Detect which cell encompasses the target text, then output its [x, y] center coordinate. 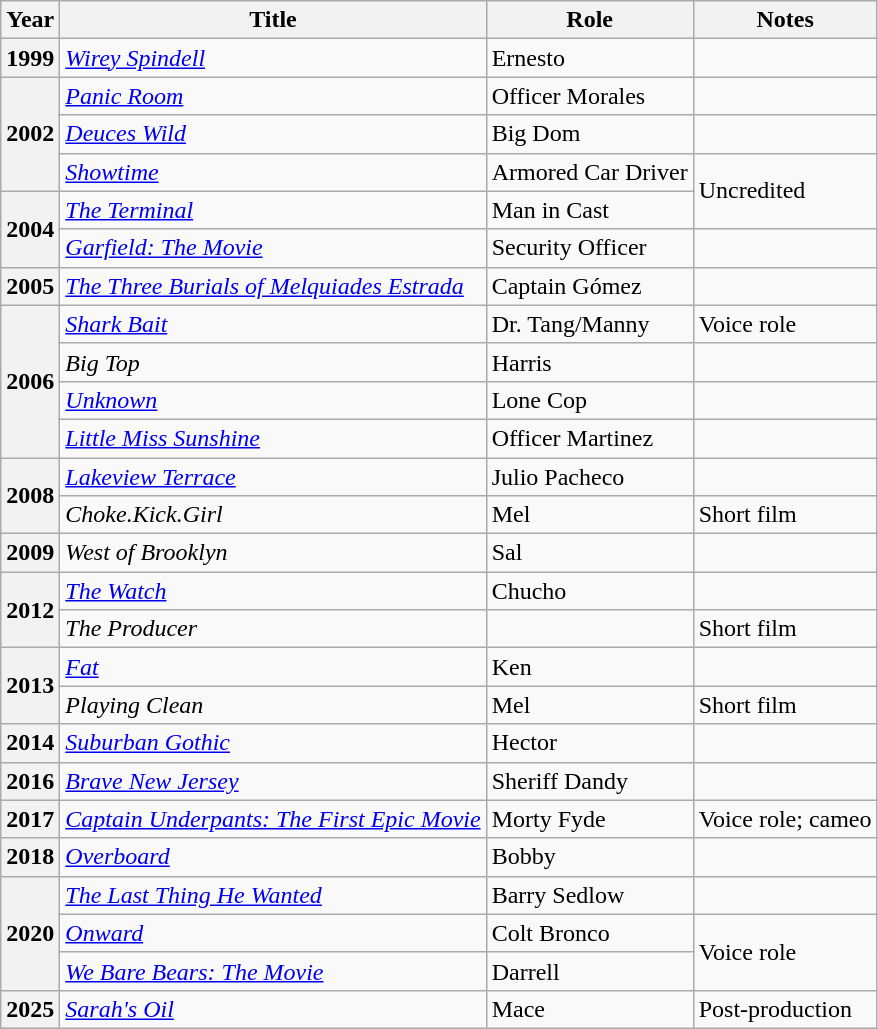
Security Officer [590, 248]
We Bare Bears: The Movie [273, 971]
Officer Morales [590, 96]
Harris [590, 362]
Ken [590, 667]
Hector [590, 743]
Wirey Spindell [273, 58]
Julio Pacheco [590, 477]
2006 [30, 381]
Choke.Kick.Girl [273, 515]
2018 [30, 857]
Garfield: The Movie [273, 248]
Chucho [590, 591]
Ernesto [590, 58]
Panic Room [273, 96]
Captain Gómez [590, 286]
Bobby [590, 857]
Big Dom [590, 134]
Year [30, 20]
Armored Car Driver [590, 172]
Voice role; cameo [785, 819]
The Last Thing He Wanted [273, 895]
2012 [30, 610]
2004 [30, 229]
2002 [30, 134]
Unknown [273, 400]
Notes [785, 20]
2013 [30, 686]
Deuces Wild [273, 134]
2025 [30, 1009]
Brave New Jersey [273, 781]
Man in Cast [590, 210]
Overboard [273, 857]
2005 [30, 286]
2009 [30, 553]
Uncredited [785, 191]
The Producer [273, 629]
Officer Martinez [590, 438]
Big Top [273, 362]
Sal [590, 553]
2016 [30, 781]
Title [273, 20]
2008 [30, 496]
The Three Burials of Melquiades Estrada [273, 286]
Post-production [785, 1009]
Dr. Tang/Manny [590, 324]
2014 [30, 743]
Little Miss Sunshine [273, 438]
Sheriff Dandy [590, 781]
Role [590, 20]
The Terminal [273, 210]
Mace [590, 1009]
Morty Fyde [590, 819]
1999 [30, 58]
West of Brooklyn [273, 553]
2017 [30, 819]
Lone Cop [590, 400]
Lakeview Terrace [273, 477]
Fat [273, 667]
Shark Bait [273, 324]
Barry Sedlow [590, 895]
Showtime [273, 172]
Onward [273, 933]
Playing Clean [273, 705]
Captain Underpants: The First Epic Movie [273, 819]
Suburban Gothic [273, 743]
Colt Bronco [590, 933]
The Watch [273, 591]
Sarah's Oil [273, 1009]
Darrell [590, 971]
2020 [30, 933]
